Find where the given text appears and provide that cell's center as [x, y] coordinate. 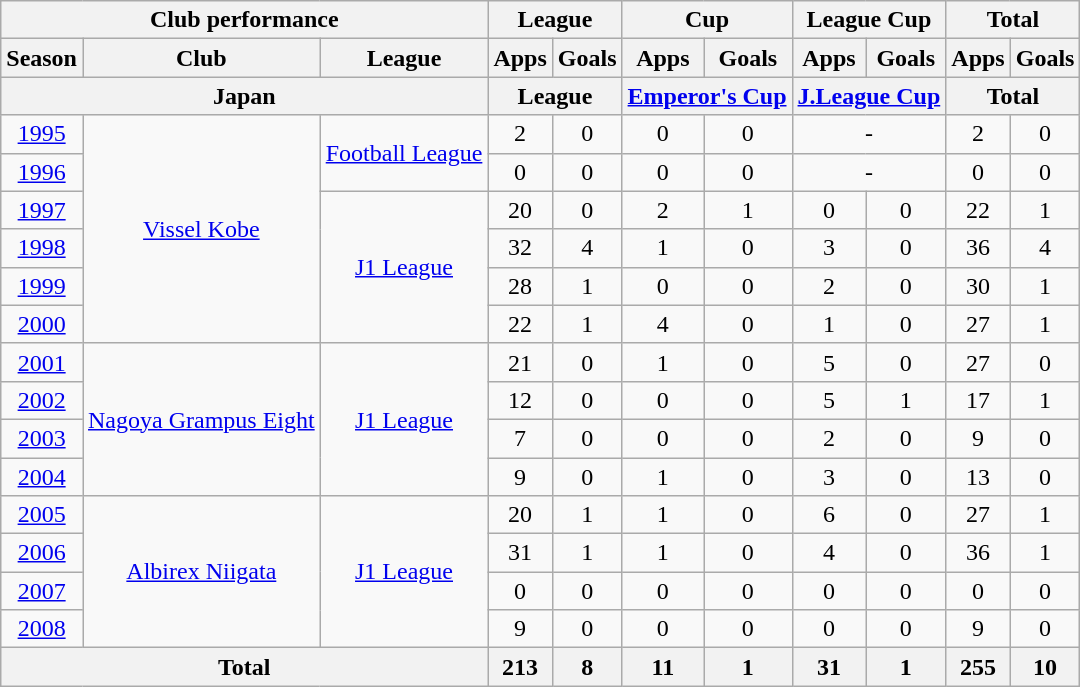
213 [520, 667]
Japan [244, 96]
2007 [42, 591]
J.League Cup [869, 96]
255 [978, 667]
28 [520, 286]
1997 [42, 210]
12 [520, 400]
Cup [707, 20]
2003 [42, 438]
Nagoya Grampus Eight [201, 419]
30 [978, 286]
Club [201, 58]
11 [663, 667]
Football League [404, 153]
2004 [42, 477]
2006 [42, 553]
32 [520, 248]
1998 [42, 248]
2000 [42, 324]
2001 [42, 362]
Emperor's Cup [707, 96]
2002 [42, 400]
2008 [42, 629]
21 [520, 362]
1999 [42, 286]
Season [42, 58]
6 [829, 515]
Albirex Niigata [201, 572]
7 [520, 438]
10 [1045, 667]
13 [978, 477]
1996 [42, 172]
Club performance [244, 20]
League Cup [869, 20]
1995 [42, 134]
2005 [42, 515]
17 [978, 400]
8 [587, 667]
Vissel Kobe [201, 229]
